Detect which cell encompasses the target text, then output its (X, Y) center coordinate. 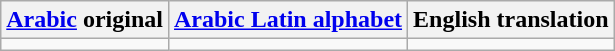
Arabic original (85, 20)
English translation (511, 20)
Arabic Latin alphabet (288, 20)
